Return [X, Y] of the center of cell containing provided text 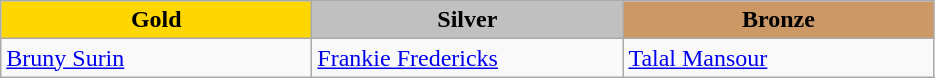
Silver [468, 20]
Talal Mansour [778, 58]
Frankie Fredericks [468, 58]
Gold [156, 20]
Bruny Surin [156, 58]
Bronze [778, 20]
